Determine the (x, y) coordinate at the center of the cell enclosing the given text.  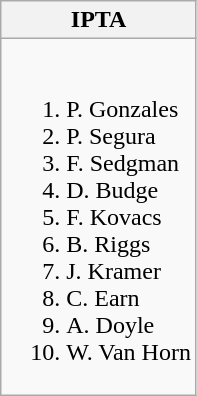
P. Gonzales P. Segura F. Sedgman D. Budge F. Kovacs B. Riggs J. Kramer C. Earn A. Doyle W. Van Horn (99, 217)
IPTA (99, 20)
